Return the [x, y] coordinate for the center point of the cell that contains the specified text.  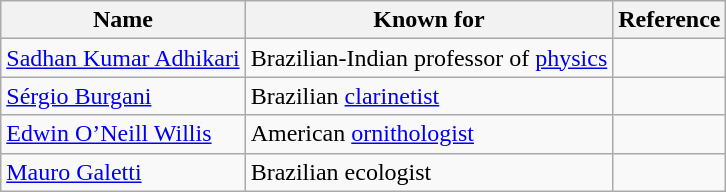
Sérgio Burgani [123, 96]
American ornithologist [429, 134]
Brazilian-Indian professor of physics [429, 58]
Edwin O’Neill Willis [123, 134]
Known for [429, 20]
Brazilian ecologist [429, 172]
Sadhan Kumar Adhikari [123, 58]
Reference [670, 20]
Name [123, 20]
Mauro Galetti [123, 172]
Brazilian clarinetist [429, 96]
